Detect which cell encompasses the target text, then output its [x, y] center coordinate. 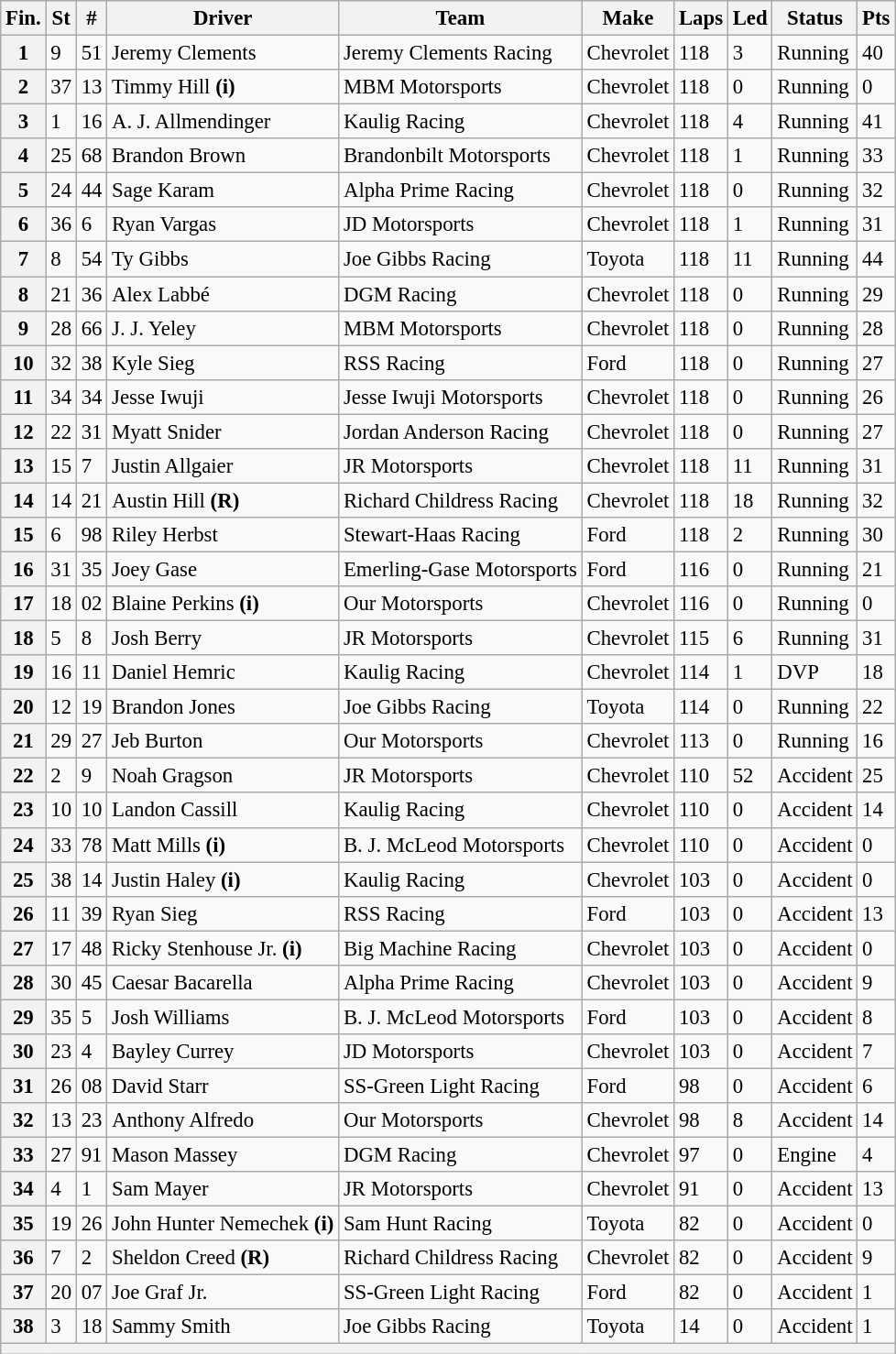
Landon Cassill [224, 811]
52 [749, 776]
Brandon Brown [224, 156]
Josh Williams [224, 1017]
Matt Mills (i) [224, 845]
Make [628, 18]
07 [92, 1293]
Bayley Currey [224, 1052]
Jordan Anderson Racing [461, 431]
68 [92, 156]
Big Machine Racing [461, 948]
Blaine Perkins (i) [224, 604]
Noah Gragson [224, 776]
Riley Herbst [224, 535]
Sam Hunt Racing [461, 1224]
48 [92, 948]
113 [702, 741]
08 [92, 1086]
Joey Gase [224, 569]
Josh Berry [224, 639]
J. J. Yeley [224, 328]
Engine [815, 1155]
Daniel Hemric [224, 672]
Timmy Hill (i) [224, 87]
Myatt Snider [224, 431]
78 [92, 845]
Status [815, 18]
51 [92, 53]
Kyle Sieg [224, 363]
David Starr [224, 1086]
Austin Hill (R) [224, 500]
Joe Graf Jr. [224, 1293]
Ricky Stenhouse Jr. (i) [224, 948]
Fin. [24, 18]
Jesse Iwuji Motorsports [461, 397]
Led [749, 18]
Brandon Jones [224, 707]
John Hunter Nemechek (i) [224, 1224]
Ryan Vargas [224, 224]
Sammy Smith [224, 1327]
115 [702, 639]
Anthony Alfredo [224, 1120]
Sage Karam [224, 191]
Brandonbilt Motorsports [461, 156]
Driver [224, 18]
Caesar Bacarella [224, 983]
45 [92, 983]
Alex Labbé [224, 294]
Jesse Iwuji [224, 397]
Jeb Burton [224, 741]
Justin Haley (i) [224, 879]
A. J. Allmendinger [224, 122]
Pts [876, 18]
66 [92, 328]
# [92, 18]
Jeremy Clements [224, 53]
Justin Allgaier [224, 466]
Mason Massey [224, 1155]
DVP [815, 672]
97 [702, 1155]
Sam Mayer [224, 1189]
40 [876, 53]
54 [92, 259]
39 [92, 913]
Sheldon Creed (R) [224, 1258]
Jeremy Clements Racing [461, 53]
02 [92, 604]
St [60, 18]
Stewart-Haas Racing [461, 535]
41 [876, 122]
Emerling-Gase Motorsports [461, 569]
Laps [702, 18]
Ty Gibbs [224, 259]
Team [461, 18]
Ryan Sieg [224, 913]
